Determine the [x, y] coordinate at the center of the cell enclosing the given text.  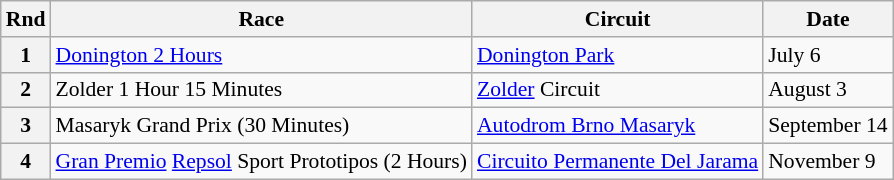
Gran Premio Repsol Sport Prototipos (2 Hours) [260, 162]
Rnd [26, 19]
Zolder 1 Hour 15 Minutes [260, 90]
July 6 [828, 55]
Donington 2 Hours [260, 55]
Autodrom Brno Masaryk [618, 126]
1 [26, 55]
September 14 [828, 126]
Donington Park [618, 55]
Race [260, 19]
3 [26, 126]
Masaryk Grand Prix (30 Minutes) [260, 126]
Circuit [618, 19]
2 [26, 90]
August 3 [828, 90]
Circuito Permanente Del Jarama [618, 162]
November 9 [828, 162]
4 [26, 162]
Zolder Circuit [618, 90]
Date [828, 19]
